Search for the cell housing the specified text and yield its (x, y) center coordinate. 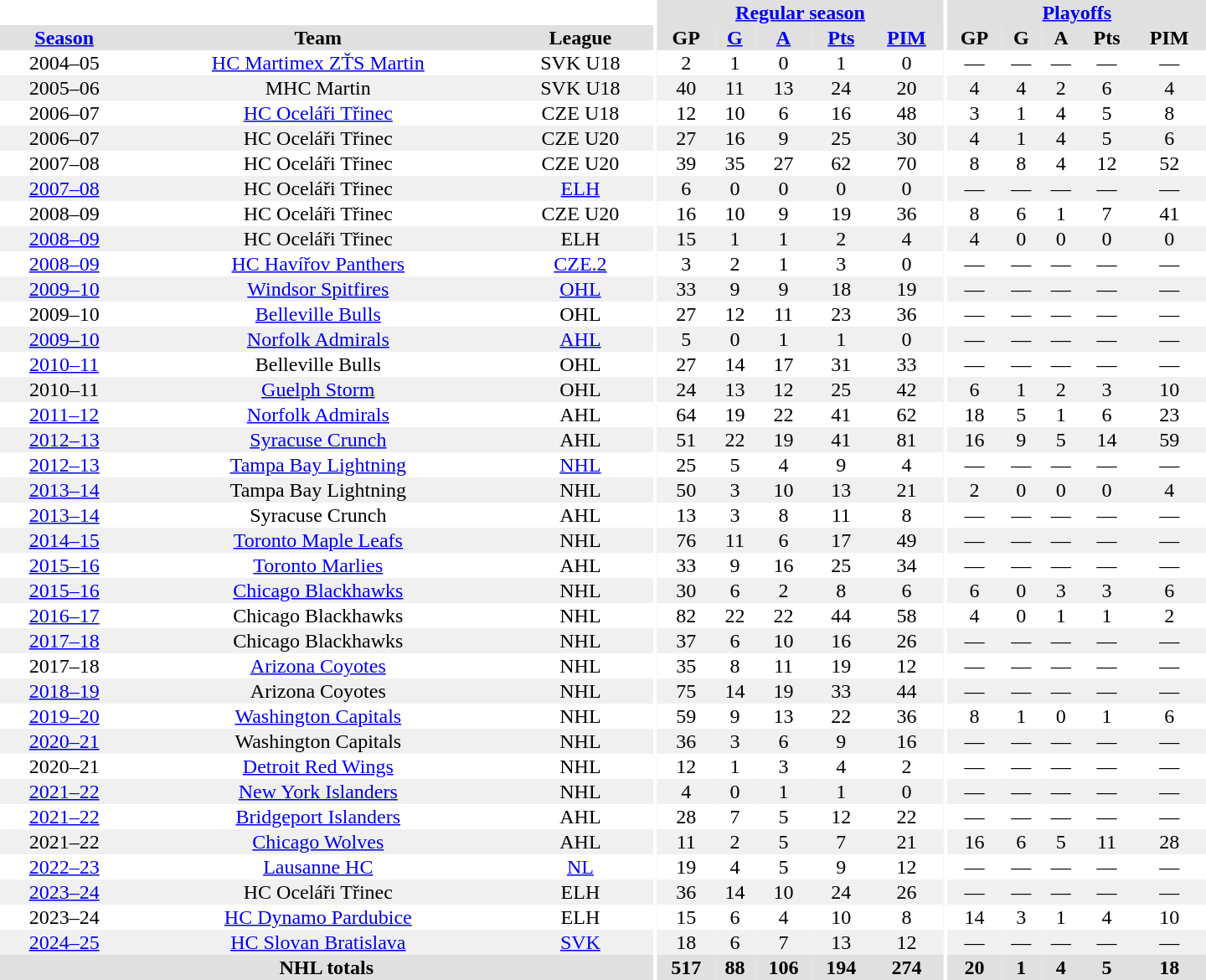
517 (687, 967)
Chicago Wolves (318, 842)
CZE.2 (580, 264)
50 (687, 490)
HC Martimex ZŤS Martin (318, 63)
274 (907, 967)
Detroit Red Wings (318, 766)
31 (841, 364)
2024–25 (64, 942)
Bridgeport Islanders (318, 817)
Season (64, 38)
NHL totals (327, 967)
2016–17 (64, 616)
39 (687, 163)
Playoffs (1077, 13)
2018–19 (64, 691)
MHC Martin (318, 88)
48 (907, 113)
League (580, 38)
2005–06 (64, 88)
2011–12 (64, 415)
2022–23 (64, 867)
42 (907, 389)
75 (687, 691)
Guelph Storm (318, 389)
51 (687, 440)
37 (687, 641)
SVK (580, 942)
70 (907, 163)
2004–05 (64, 63)
40 (687, 88)
Toronto Marlies (318, 565)
Windsor Spitfires (318, 289)
HC Dynamo Pardubice (318, 917)
HC Slovan Bratislava (318, 942)
82 (687, 616)
81 (907, 440)
2019–20 (64, 716)
106 (784, 967)
Lausanne HC (318, 867)
Team (318, 38)
Toronto Maple Leafs (318, 540)
64 (687, 415)
2014–15 (64, 540)
NL (580, 867)
HC Havířov Panthers (318, 264)
New York Islanders (318, 792)
58 (907, 616)
Regular season (801, 13)
CZE U18 (580, 113)
52 (1169, 163)
88 (735, 967)
34 (907, 565)
76 (687, 540)
49 (907, 540)
194 (841, 967)
